Locate the cell with the specified text and output its [X, Y] center coordinate. 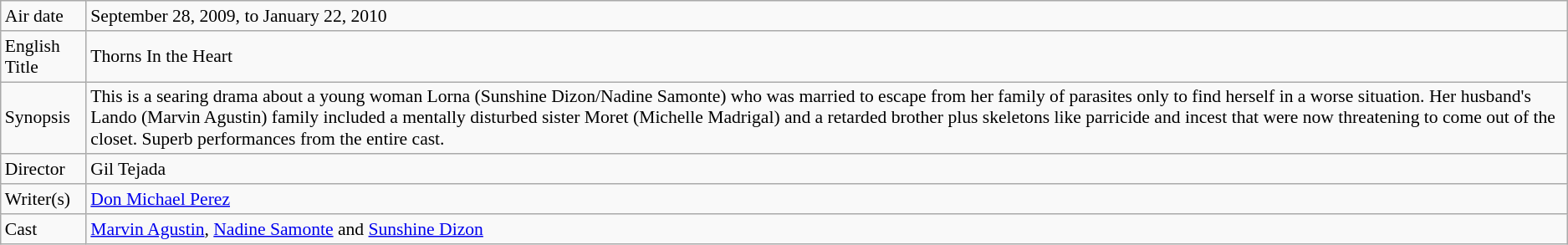
September 28, 2009, to January 22, 2010 [826, 16]
Gil Tejada [826, 170]
English Title [43, 57]
Thorns In the Heart [826, 57]
Air date [43, 16]
Writer(s) [43, 199]
Don Michael Perez [826, 199]
Marvin Agustin, Nadine Samonte and Sunshine Dizon [826, 229]
Cast [43, 229]
Synopsis [43, 119]
Director [43, 170]
